Scan for the cell matching the given text and deliver its (X, Y) coordinate at center. 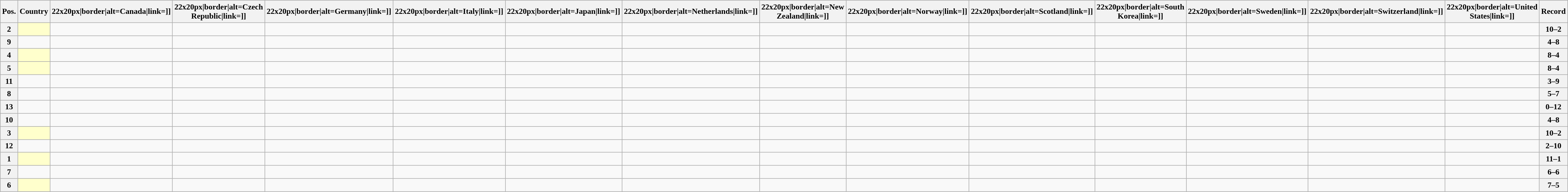
Pos. (9, 12)
22x20px|border|alt=Netherlands|link=]] (691, 12)
22x20px|border|alt=United States|link=]] (1492, 12)
2 (9, 29)
2–10 (1554, 146)
3–9 (1554, 81)
12 (9, 146)
3 (9, 133)
Country (34, 12)
4 (9, 55)
7–5 (1554, 185)
10 (9, 120)
11 (9, 81)
22x20px|border|alt=Sweden|link=]] (1247, 12)
22x20px|border|alt=Switzerland|link=]] (1377, 12)
8 (9, 94)
22x20px|border|alt=Japan|link=]] (564, 12)
22x20px|border|alt=Scotland|link=]] (1032, 12)
22x20px|border|alt=South Korea|link=]] (1140, 12)
0–12 (1554, 107)
5–7 (1554, 94)
1 (9, 159)
7 (9, 172)
22x20px|border|alt=Czech Republic|link=]] (218, 12)
22x20px|border|alt=Norway|link=]] (907, 12)
22x20px|border|alt=New Zealand|link=]] (803, 12)
6–6 (1554, 172)
13 (9, 107)
5 (9, 68)
9 (9, 42)
22x20px|border|alt=Germany|link=]] (329, 12)
Record (1554, 12)
6 (9, 185)
22x20px|border|alt=Canada|link=]] (111, 12)
11–1 (1554, 159)
22x20px|border|alt=Italy|link=]] (449, 12)
